Return (x, y) of the center of cell containing provided text 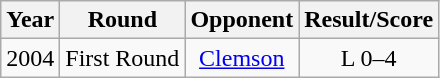
Clemson (242, 58)
Opponent (242, 20)
Round (122, 20)
Year (30, 20)
L 0–4 (369, 58)
First Round (122, 58)
Result/Score (369, 20)
2004 (30, 58)
